Provide the (X, Y) coordinate of the cell's center where the given text is located.  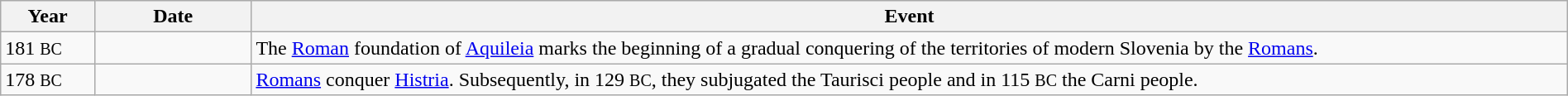
181 BC (48, 48)
Date (172, 17)
The Roman foundation of Aquileia marks the beginning of a gradual conquering of the territories of modern Slovenia by the Romans. (910, 48)
Year (48, 17)
Event (910, 17)
Romans conquer Histria. Subsequently, in 129 BC, they subjugated the Taurisci people and in 115 BC the Carni people. (910, 79)
178 BC (48, 79)
